From the cell containing the given text, extract its center point as [X, Y] coordinate. 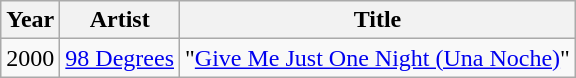
Artist [120, 20]
"Give Me Just One Night (Una Noche)" [378, 58]
Title [378, 20]
2000 [30, 58]
Year [30, 20]
98 Degrees [120, 58]
